Return [X, Y] of the center of cell containing provided text 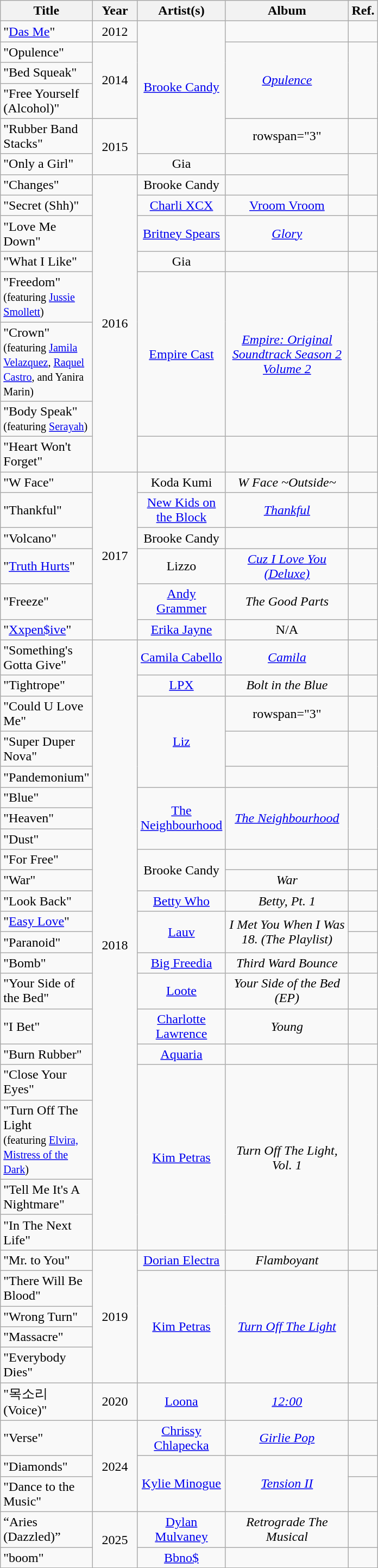
2015 [115, 147]
"Could U Love Me" [47, 714]
"Dance to the Music" [47, 1494]
"Rubber Band Stacks" [47, 136]
"War" [47, 880]
Retrograde The Musical [287, 1529]
Kylie Minogue [181, 1484]
Bolt in the Blue [287, 685]
2025 [115, 1539]
"In The Next Life" [47, 1232]
Aquaria [181, 1054]
"Bed Squeak" [47, 73]
Dylan Mulvaney [181, 1529]
"There Will Be Blood" [47, 1288]
LPX [181, 685]
"Look Back" [47, 901]
"Paranoid" [47, 942]
2016 [115, 323]
Your Side of the Bed (EP) [287, 991]
"Blue" [47, 797]
2018 [115, 945]
Andy Grammer [181, 602]
Turn Off The Light [287, 1326]
12:00 [287, 1402]
Empire: Original Soundtrack Season 2 Volume 2 [287, 354]
Cuz I Love You (Deluxe) [287, 566]
Camila Cabello [181, 657]
Betty, Pt. 1 [287, 901]
"Easy Love" [47, 922]
Thankful [287, 511]
The Good Parts [287, 602]
"목소리 (Voice)" [47, 1402]
"Changes" [47, 185]
War [287, 880]
Year [115, 11]
Opulence [287, 80]
Lauv [181, 932]
"Free Yourself (Alcohol)" [47, 101]
"Only a Girl" [47, 164]
"What I Like" [47, 261]
"Massacre" [47, 1337]
"For Free" [47, 860]
Flamboyant [287, 1260]
"Something's Gotta Give" [47, 657]
"Secret (Shh)" [47, 205]
"Thankful" [47, 511]
Loona [181, 1402]
"Love Me Down" [47, 234]
2012 [115, 32]
Vroom Vroom [287, 205]
“Aries (Dazzled)” [47, 1529]
"Burn Rubber" [47, 1054]
Bbno$ [181, 1557]
Glory [287, 234]
"Pandemonium" [47, 777]
Empire Cast [181, 354]
Charlotte Lawrence [181, 1027]
2019 [115, 1316]
Loote [181, 991]
2014 [115, 80]
Betty Who [181, 901]
"Mr. to You" [47, 1260]
"Freedom"(featuring Jussie Smollett) [47, 297]
N/A [287, 629]
"Heart Won't Forget" [47, 454]
"Super Duper Nova" [47, 748]
I Met You When I Was 18. (The Playlist) [287, 932]
"Das Me" [47, 32]
"Dust" [47, 839]
"I Bet" [47, 1027]
New Kids on the Block [181, 511]
W Face ~Outside~ [287, 482]
Dorian Electra [181, 1260]
"Opulence" [47, 52]
"Everybody Dies" [47, 1365]
Title [47, 11]
"Crown"(featuring Jamila Velazquez, Raquel Castro, and Yanira Marin) [47, 361]
"Bomb" [47, 963]
Lizzo [181, 566]
Young [287, 1027]
"Heaven" [47, 818]
Chrissy Chlapecka [181, 1438]
Erika Jayne [181, 629]
"Tell Me It's A Nightmare" [47, 1197]
"Xxpen$ive" [47, 629]
2017 [115, 556]
Liz [181, 741]
Tension II [287, 1484]
"Diamonds" [47, 1466]
Artist(s) [181, 11]
"Turn Off The Light(featuring Elvira, Mistress of the Dark) [47, 1139]
2024 [115, 1466]
"boom" [47, 1557]
Britney Spears [181, 234]
"Close Your Eyes" [47, 1082]
"Verse" [47, 1438]
"Truth Hurts" [47, 566]
Camila [287, 657]
"Body Speak"(featuring Serayah) [47, 419]
Girlie Pop [287, 1438]
"Your Side of the Bed" [47, 991]
Charli XCX [181, 205]
Third Ward Bounce [287, 963]
Koda Kumi [181, 482]
2020 [115, 1402]
Turn Off The Light, Vol. 1 [287, 1157]
"Freeze" [47, 602]
Ref. [363, 11]
Album [287, 11]
"W Face" [47, 482]
"Wrong Turn" [47, 1316]
"Tightrope" [47, 685]
"Volcano" [47, 538]
Big Freedia [181, 963]
